Provide the [X, Y] coordinate of the cell's center where the given text is located.  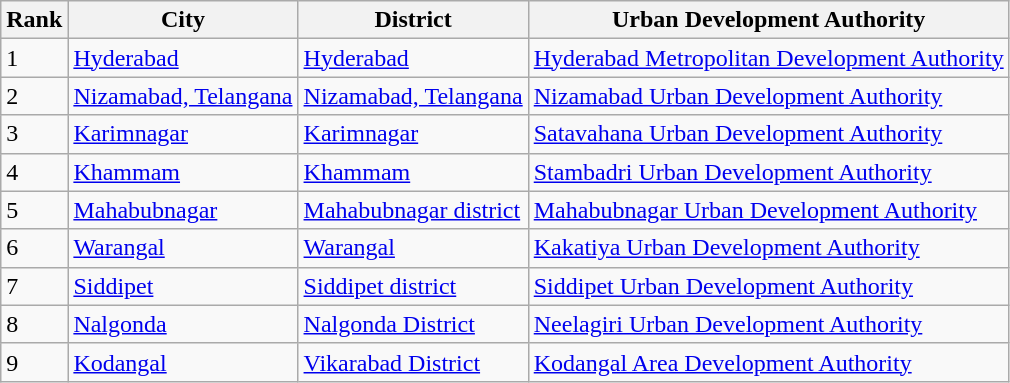
2 [34, 96]
3 [34, 134]
Hyderabad Metropolitan Development Authority [768, 58]
City [183, 20]
Kakatiya Urban Development Authority [768, 248]
7 [34, 286]
Nalgonda [183, 324]
Kodangal Area Development Authority [768, 362]
1 [34, 58]
Rank [34, 20]
District [413, 20]
Satavahana Urban Development Authority [768, 134]
Mahabubnagar district [413, 210]
Neelagiri Urban Development Authority [768, 324]
4 [34, 172]
Stambadri Urban Development Authority [768, 172]
8 [34, 324]
Siddipet [183, 286]
Nalgonda District [413, 324]
Mahabubnagar Urban Development Authority [768, 210]
Urban Development Authority [768, 20]
Siddipet district [413, 286]
Kodangal [183, 362]
5 [34, 210]
Nizamabad Urban Development Authority [768, 96]
Mahabubnagar [183, 210]
6 [34, 248]
Siddipet Urban Development Authority [768, 286]
9 [34, 362]
Vikarabad District [413, 362]
